Output the (x, y) coordinate of the center of the cell containing the given text.  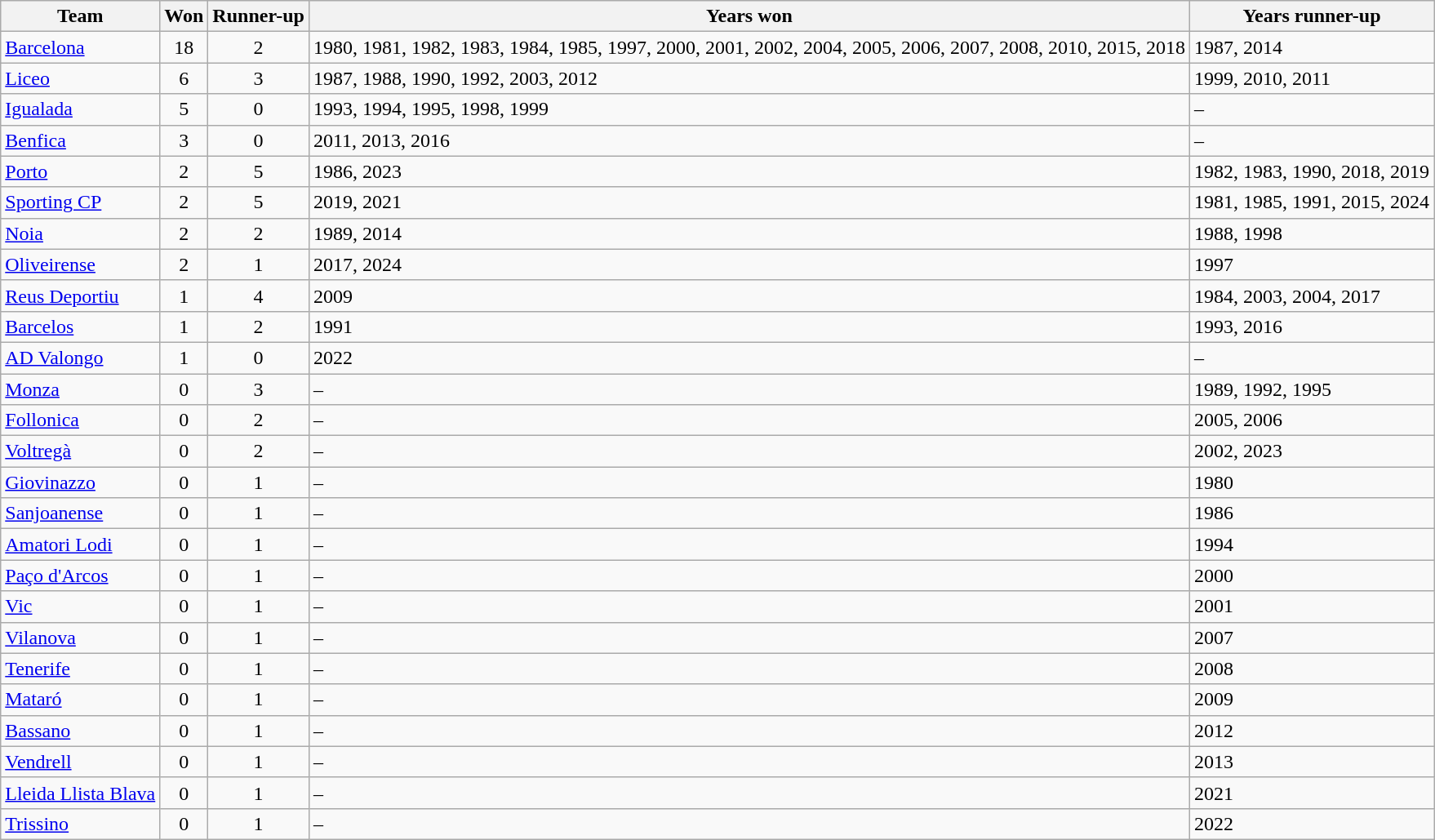
Years won (749, 16)
2017, 2024 (749, 264)
1987, 2014 (1311, 47)
2012 (1311, 731)
1986 (1311, 513)
Oliveirense (80, 264)
Lleida Llista Blava (80, 793)
1999, 2010, 2011 (1311, 78)
Trissino (80, 824)
1997 (1311, 264)
Runner-up (259, 16)
Barcelos (80, 327)
Team (80, 16)
1984, 2003, 2004, 2017 (1311, 296)
1993, 2016 (1311, 327)
Vendrell (80, 762)
2001 (1311, 607)
18 (184, 47)
2007 (1311, 638)
1989, 2014 (749, 233)
1991 (749, 327)
Voltregà (80, 451)
4 (259, 296)
Liceo (80, 78)
Igualada (80, 109)
Sporting CP (80, 202)
Reus Deportiu (80, 296)
1982, 1983, 1990, 2018, 2019 (1311, 171)
2008 (1311, 669)
Amatori Lodi (80, 544)
1987, 1988, 1990, 1992, 2003, 2012 (749, 78)
Years runner-up (1311, 16)
Tenerife (80, 669)
1994 (1311, 544)
Bassano (80, 731)
2000 (1311, 576)
Vic (80, 607)
Giovinazzo (80, 482)
6 (184, 78)
Porto (80, 171)
2019, 2021 (749, 202)
1981, 1985, 1991, 2015, 2024 (1311, 202)
Won (184, 16)
2021 (1311, 793)
Noia (80, 233)
2005, 2006 (1311, 420)
AD Valongo (80, 358)
1980 (1311, 482)
Sanjoanense (80, 513)
1993, 1994, 1995, 1998, 1999 (749, 109)
1986, 2023 (749, 171)
1988, 1998 (1311, 233)
Follonica (80, 420)
1980, 1981, 1982, 1983, 1984, 1985, 1997, 2000, 2001, 2002, 2004, 2005, 2006, 2007, 2008, 2010, 2015, 2018 (749, 47)
Mataró (80, 700)
Barcelona (80, 47)
2013 (1311, 762)
Monza (80, 389)
Paço d'Arcos (80, 576)
2011, 2013, 2016 (749, 140)
Vilanova (80, 638)
1989, 1992, 1995 (1311, 389)
2002, 2023 (1311, 451)
Benfica (80, 140)
